Pinpoint the cell where the given text exists, returning its [x, y] midpoint coordinate. 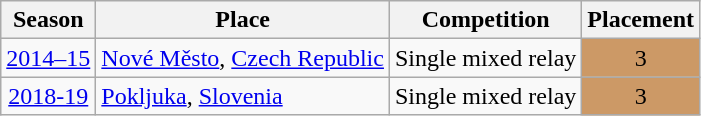
Competition [485, 20]
2018-19 [48, 96]
Nové Město, Czech Republic [243, 58]
Season [48, 20]
Pokljuka, Slovenia [243, 96]
Place [243, 20]
2014–15 [48, 58]
Placement [641, 20]
